Search for the cell housing the specified text and yield its (X, Y) center coordinate. 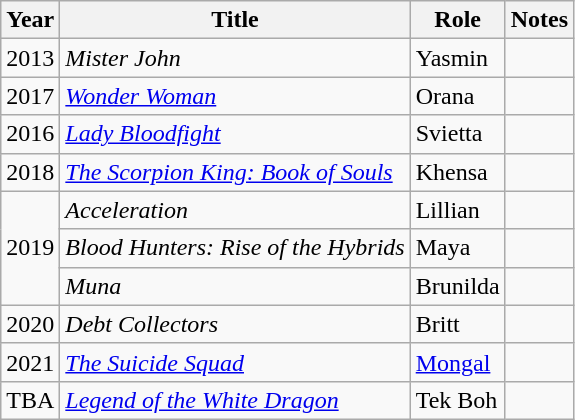
Debt Collectors (235, 324)
Muna (235, 286)
2016 (30, 134)
Legend of the White Dragon (235, 400)
The Suicide Squad (235, 362)
Orana (458, 96)
Mongal (458, 362)
2021 (30, 362)
2013 (30, 58)
2018 (30, 172)
Year (30, 20)
Blood Hunters: Rise of the Hybrids (235, 248)
Khensa (458, 172)
Mister John (235, 58)
2020 (30, 324)
Lillian (458, 210)
Tek Boh (458, 400)
The Scorpion King: Book of Souls (235, 172)
Lady Bloodfight (235, 134)
Brunilda (458, 286)
Notes (539, 20)
Yasmin (458, 58)
2017 (30, 96)
Title (235, 20)
Wonder Woman (235, 96)
TBA (30, 400)
Maya (458, 248)
Svietta (458, 134)
2019 (30, 248)
Britt (458, 324)
Acceleration (235, 210)
Role (458, 20)
